Provide the (X, Y) coordinate of the cell's center where the given text is located.  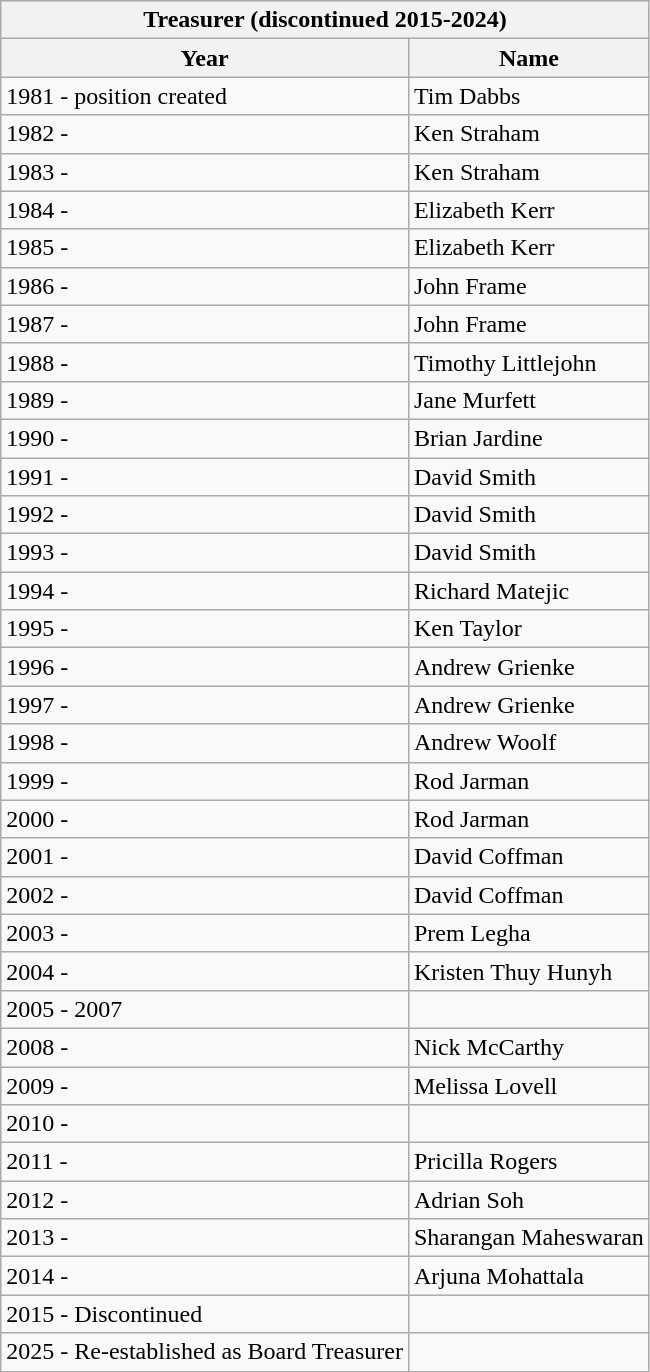
2004 - (205, 971)
Tim Dabbs (528, 96)
1996 - (205, 667)
Andrew Woolf (528, 743)
2009 - (205, 1085)
1992 - (205, 515)
2000 - (205, 819)
2005 - 2007 (205, 1009)
1989 - (205, 400)
2025 - Re-established as Board Treasurer (205, 1352)
1988 - (205, 362)
2012 - (205, 1200)
Kristen Thuy Hunyh (528, 971)
1987 - (205, 324)
1986 - (205, 286)
2001 - (205, 857)
Adrian Soh (528, 1200)
Jane Murfett (528, 400)
2010 - (205, 1124)
2002 - (205, 895)
Melissa Lovell (528, 1085)
Richard Matejic (528, 591)
Sharangan Maheswaran (528, 1238)
1984 - (205, 210)
Timothy Littlejohn (528, 362)
2008 - (205, 1047)
1983 - (205, 172)
1997 - (205, 705)
2013 - (205, 1238)
1990 - (205, 438)
Prem Legha (528, 933)
2011 - (205, 1162)
2015 - Discontinued (205, 1314)
Treasurer (discontinued 2015-2024) (326, 20)
1991 - (205, 477)
2014 - (205, 1276)
Name (528, 58)
1998 - (205, 743)
1981 - position created (205, 96)
Ken Taylor (528, 629)
Pricilla Rogers (528, 1162)
1995 - (205, 629)
2003 - (205, 933)
Arjuna Mohattala (528, 1276)
Year (205, 58)
Brian Jardine (528, 438)
1985 - (205, 248)
1993 - (205, 553)
1999 - (205, 781)
1994 - (205, 591)
Nick McCarthy (528, 1047)
1982 - (205, 134)
